From the cell containing the given text, extract its center point as (X, Y) coordinate. 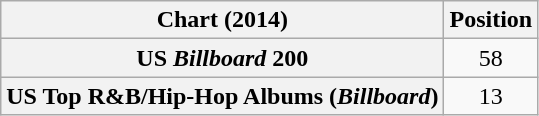
Chart (2014) (222, 20)
13 (491, 96)
US Billboard 200 (222, 58)
US Top R&B/Hip-Hop Albums (Billboard) (222, 96)
58 (491, 58)
Position (491, 20)
